Search for the cell housing the specified text and yield its [X, Y] center coordinate. 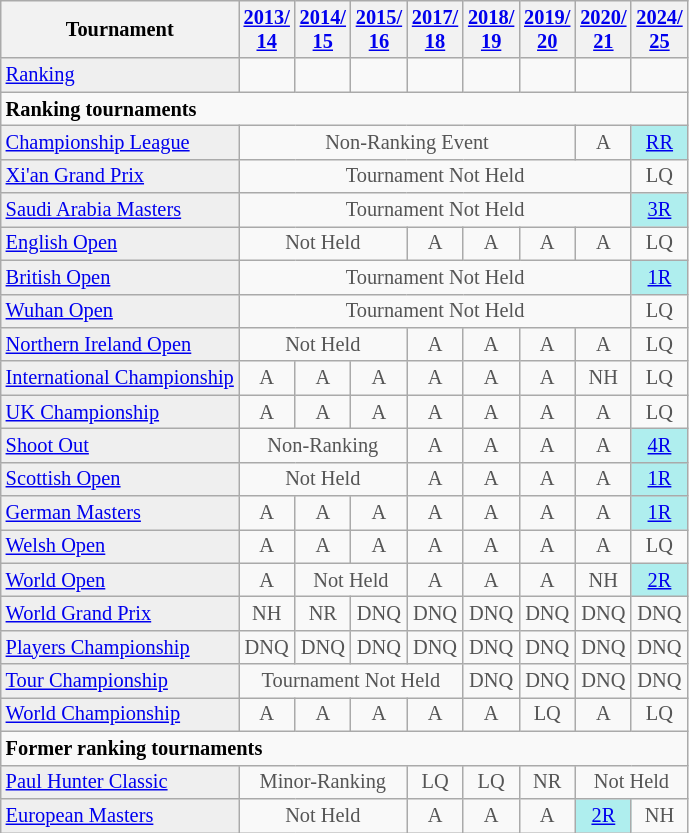
Tour Championship [120, 681]
European Masters [120, 815]
Paul Hunter Classic [120, 782]
Former ranking tournaments [344, 748]
World Grand Prix [120, 613]
UK Championship [120, 412]
Ranking tournaments [344, 109]
British Open [120, 277]
Ranking [120, 75]
Non-Ranking Event [408, 142]
Welsh Open [120, 546]
2017/18 [435, 29]
Saudi Arabia Masters [120, 210]
Tournament [120, 29]
International Championship [120, 378]
Minor-Ranking [323, 782]
Xi'an Grand Prix [120, 176]
RR [659, 142]
German Masters [120, 513]
2013/14 [267, 29]
Championship League [120, 142]
Players Championship [120, 647]
Northern Ireland Open [120, 344]
2024/25 [659, 29]
2014/15 [323, 29]
3R [659, 210]
World Championship [120, 714]
Non-Ranking [323, 445]
English Open [120, 243]
Scottish Open [120, 479]
2018/19 [491, 29]
2015/16 [379, 29]
World Open [120, 580]
2020/21 [603, 29]
Wuhan Open [120, 311]
4R [659, 445]
Shoot Out [120, 445]
2019/20 [547, 29]
